Detect which cell encompasses the target text, then output its (x, y) center coordinate. 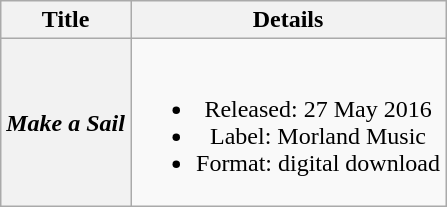
Make a Sail (66, 122)
Details (288, 20)
Title (66, 20)
Released: 27 May 2016Label: Morland MusicFormat: digital download (288, 122)
